Search for the cell housing the specified text and yield its [X, Y] center coordinate. 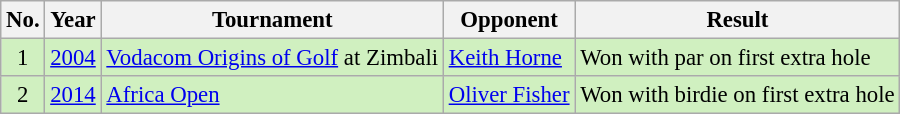
Opponent [508, 20]
1 [23, 58]
Oliver Fisher [508, 95]
Result [738, 20]
Keith Horne [508, 58]
2004 [73, 58]
Year [73, 20]
Tournament [272, 20]
No. [23, 20]
Africa Open [272, 95]
2 [23, 95]
Won with par on first extra hole [738, 58]
Won with birdie on first extra hole [738, 95]
Vodacom Origins of Golf at Zimbali [272, 58]
2014 [73, 95]
